For the text-containing cell, return its midpoint in (x, y) coordinate format. 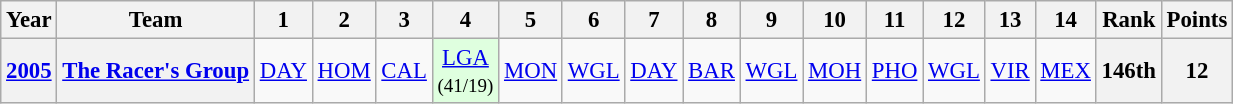
BAR (712, 72)
CAL (404, 72)
Points (1196, 20)
The Racer's Group (156, 72)
10 (835, 20)
MON (531, 72)
PHO (895, 72)
Rank (1128, 20)
13 (1010, 20)
146th (1128, 72)
1 (283, 20)
9 (771, 20)
Year (29, 20)
8 (712, 20)
7 (654, 20)
VIR (1010, 72)
2005 (29, 72)
4 (465, 20)
HOM (344, 72)
3 (404, 20)
2 (344, 20)
6 (593, 20)
14 (1066, 20)
5 (531, 20)
MOH (835, 72)
MEX (1066, 72)
11 (895, 20)
Team (156, 20)
LGA(41/19) (465, 72)
